Identify which cell holds the provided text, then report its (X, Y) central coordinate. 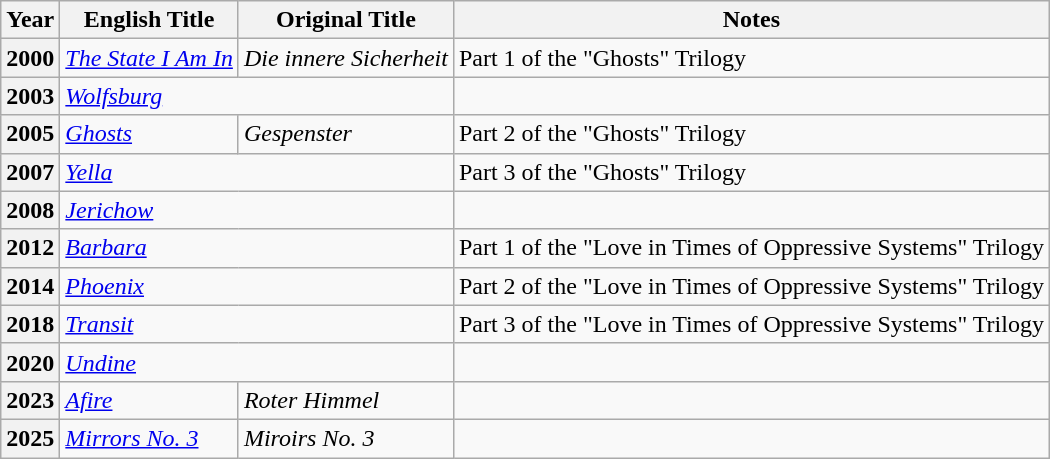
Part 2 of the "Love in Times of Oppressive Systems" Trilogy (751, 286)
Gespenster (346, 134)
Mirrors No. 3 (150, 438)
Notes (751, 20)
Barbara (257, 248)
Part 2 of the "Ghosts" Trilogy (751, 134)
The State I Am In (150, 58)
2025 (30, 438)
Part 1 of the "Ghosts" Trilogy (751, 58)
Ghosts (150, 134)
2000 (30, 58)
2007 (30, 172)
Wolfsburg (257, 96)
2012 (30, 248)
Undine (257, 362)
Miroirs No. 3 (346, 438)
2003 (30, 96)
2018 (30, 324)
2008 (30, 210)
Part 3 of the "Love in Times of Oppressive Systems" Trilogy (751, 324)
Die innere Sicherheit (346, 58)
Transit (257, 324)
Part 3 of the "Ghosts" Trilogy (751, 172)
English Title (150, 20)
Year (30, 20)
Phoenix (257, 286)
Roter Himmel (346, 400)
2005 (30, 134)
2023 (30, 400)
Original Title (346, 20)
Yella (257, 172)
Jerichow (257, 210)
Afire (150, 400)
2014 (30, 286)
2020 (30, 362)
Part 1 of the "Love in Times of Oppressive Systems" Trilogy (751, 248)
